Determine the [x, y] coordinate at the center of the cell enclosing the given text.  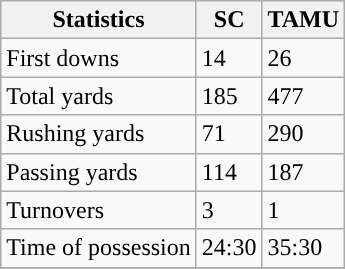
35:30 [304, 248]
187 [304, 172]
3 [229, 210]
14 [229, 58]
1 [304, 210]
Rushing yards [99, 134]
TAMU [304, 20]
SC [229, 20]
Time of possession [99, 248]
114 [229, 172]
290 [304, 134]
Turnovers [99, 210]
185 [229, 96]
Total yards [99, 96]
24:30 [229, 248]
26 [304, 58]
71 [229, 134]
First downs [99, 58]
Passing yards [99, 172]
477 [304, 96]
Statistics [99, 20]
